Identify which cell holds the provided text, then report its (X, Y) central coordinate. 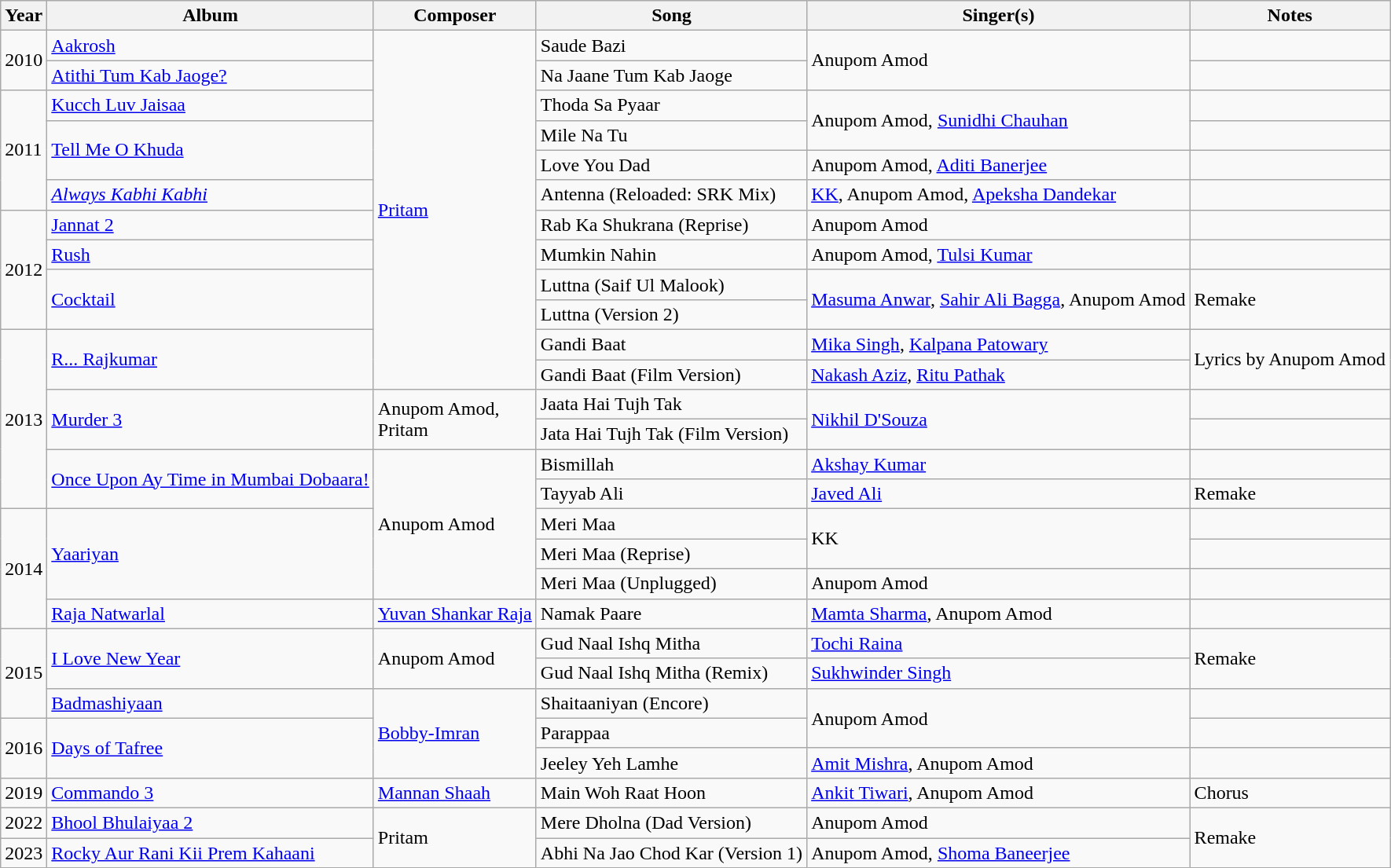
Yaariyan (211, 554)
Ankit Tiwari, Anupom Amod (998, 793)
Cocktail (211, 299)
Anupom Amod, Aditi Banerjee (998, 165)
Anupom Amod, Tulsi Kumar (998, 255)
2014 (24, 569)
Composer (454, 16)
Gud Naal Ishq Mitha (671, 643)
Gandi Baat (671, 344)
Yuvan Shankar Raja (454, 613)
Mika Singh, Kalpana Patowary (998, 344)
Murder 3 (211, 419)
Love You Dad (671, 165)
Luttna (Saif Ul Malook) (671, 284)
Badmashiyaan (211, 703)
Gandi Baat (Film Version) (671, 375)
Nikhil D'Souza (998, 419)
Atithi Tum Kab Jaoge? (211, 75)
2022 (24, 822)
Meri Maa (Reprise) (671, 554)
2016 (24, 748)
Shaitaaniyan (Encore) (671, 703)
Commando 3 (211, 793)
Bismillah (671, 464)
Tell Me O Khuda (211, 150)
2012 (24, 269)
Antenna (Reloaded: SRK Mix) (671, 195)
2019 (24, 793)
Bhool Bhulaiyaa 2 (211, 822)
Sukhwinder Singh (998, 673)
Mumkin Nahin (671, 255)
Akshay Kumar (998, 464)
Amit Mishra, Anupom Amod (998, 763)
KK, Anupom Amod, Apeksha Dandekar (998, 195)
Year (24, 16)
Always Kabhi Kabhi (211, 195)
2013 (24, 419)
Mannan Shaah (454, 793)
Luttna (Version 2) (671, 314)
Javed Ali (998, 494)
Bobby-Imran (454, 733)
R... Rajkumar (211, 359)
Notes (1290, 16)
Aakrosh (211, 46)
Raja Natwarlal (211, 613)
Rab Ka Shukrana (Reprise) (671, 225)
2023 (24, 852)
Singer(s) (998, 16)
Nakash Aziz, Ritu Pathak (998, 375)
Once Upon Ay Time in Mumbai Dobaara! (211, 479)
Main Woh Raat Hoon (671, 793)
Na Jaane Tum Kab Jaoge (671, 75)
Meri Maa (671, 524)
Thoda Sa Pyaar (671, 105)
KK (998, 539)
Mamta Sharma, Anupom Amod (998, 613)
I Love New Year (211, 658)
Anupom Amod,Pritam (454, 419)
Anupom Amod, Shoma Baneerjee (998, 852)
Jeeley Yeh Lamhe (671, 763)
Parappaa (671, 733)
2015 (24, 673)
Saude Bazi (671, 46)
Tochi Raina (998, 643)
2010 (24, 60)
Abhi Na Jao Chod Kar (Version 1) (671, 852)
Meri Maa (Unplugged) (671, 584)
Anupom Amod, Sunidhi Chauhan (998, 120)
Chorus (1290, 793)
Masuma Anwar, Sahir Ali Bagga, Anupom Amod (998, 299)
Song (671, 16)
Jannat 2 (211, 225)
Mile Na Tu (671, 135)
Kucch Luv Jaisaa (211, 105)
2011 (24, 150)
Lyrics by Anupom Amod (1290, 359)
Rush (211, 255)
Days of Tafree (211, 748)
Tayyab Ali (671, 494)
Mere Dholna (Dad Version) (671, 822)
Namak Paare (671, 613)
Rocky Aur Rani Kii Prem Kahaani (211, 852)
Jaata Hai Tujh Tak (671, 405)
Gud Naal Ishq Mitha (Remix) (671, 673)
Jata Hai Tujh Tak (Film Version) (671, 434)
Album (211, 16)
